Provide the (x, y) coordinate of the cell's center where the given text is located.  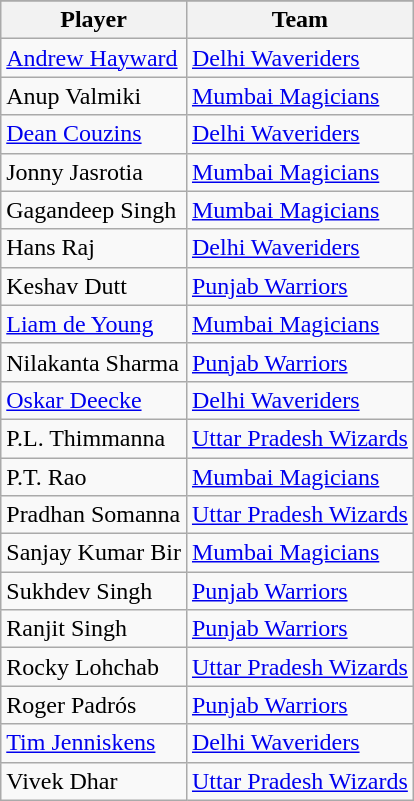
Keshav Dutt (94, 286)
Jonny Jasrotia (94, 172)
Gagandeep Singh (94, 210)
Dean Couzins (94, 134)
Pradhan Somanna (94, 515)
P.L. Thimmanna (94, 438)
Rocky Lohchab (94, 667)
Player (94, 20)
Vivek Dhar (94, 781)
Team (300, 20)
Oskar Deecke (94, 400)
Sukhdev Singh (94, 591)
Ranjit Singh (94, 629)
Anup Valmiki (94, 96)
Andrew Hayward (94, 58)
Roger Padrós (94, 705)
Liam de Young (94, 324)
Sanjay Kumar Bir (94, 553)
Hans Raj (94, 248)
Nilakanta Sharma (94, 362)
Tim Jenniskens (94, 743)
P.T. Rao (94, 477)
